Find where the given text appears and provide that cell's center as [X, Y] coordinate. 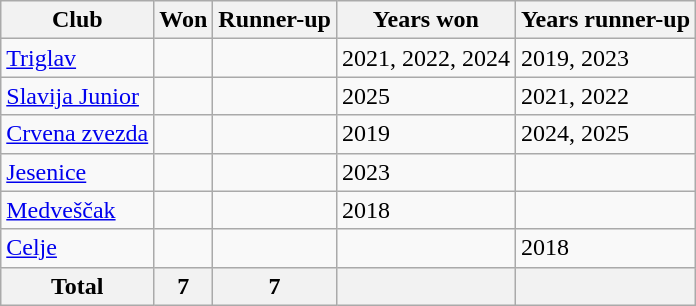
Crvena zvezda [78, 134]
2024, 2025 [605, 134]
Celje [78, 248]
Jesenice [78, 172]
2019, 2023 [605, 58]
Total [78, 286]
Slavija Junior [78, 96]
2021, 2022, 2024 [426, 58]
2023 [426, 172]
2025 [426, 96]
Years won [426, 20]
2019 [426, 134]
Runner-up [275, 20]
Triglav [78, 58]
Medveščak [78, 210]
Won [184, 20]
2021, 2022 [605, 96]
Years runner-up [605, 20]
Club [78, 20]
